Detect which cell encompasses the target text, then output its [X, Y] center coordinate. 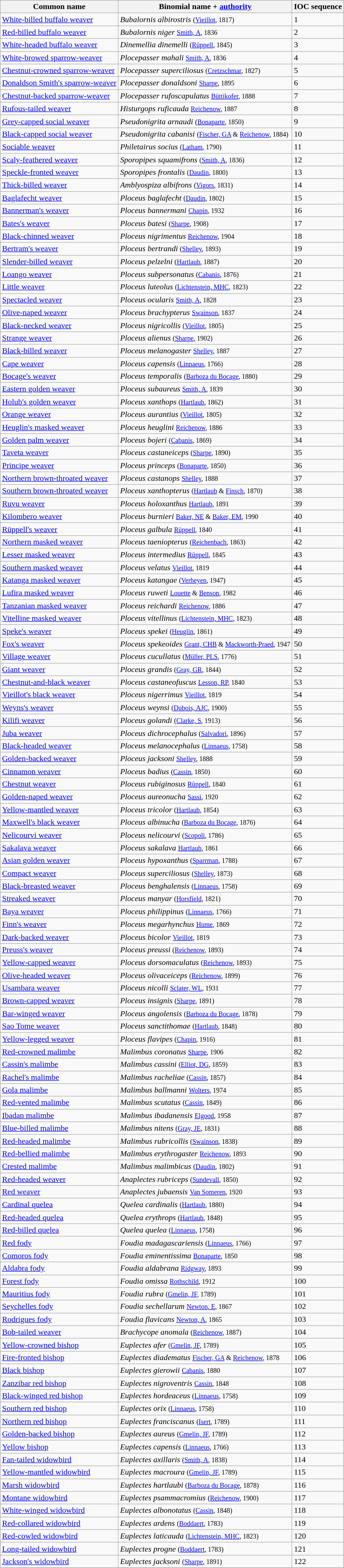
Brachycope anomala (Reichenow, 1887) [205, 1332]
28 [318, 363]
Rachel's malimbe [60, 1077]
Scaly-feathered weaver [60, 160]
46 [318, 593]
Kilifi weaver [60, 720]
Village weaver [60, 657]
Fox's weaver [60, 644]
Loango weaver [60, 274]
Black bishop [60, 1370]
19 [318, 249]
70 [318, 899]
Ploceus castanops Shelley, 1888 [205, 478]
78 [318, 1001]
118 [318, 1510]
92 [318, 1179]
54 [318, 695]
69 [318, 886]
1 [318, 19]
Pseudonigrita arnaudi (Bonaparte, 1850) [205, 121]
Taveta weaver [60, 453]
Euplectes gierowii Cabanis, 1880 [205, 1370]
Ploceus angolensis (Barboza du Bocage, 1878) [205, 1014]
Sporopipes squamifrons (Smith, A, 1836) [205, 160]
Golden palm weaver [60, 440]
Plocepasser rufoscapulatus Büttikofer, 1888 [205, 96]
Ploceus ocularis Smith, A, 1828 [205, 300]
Red-billed quelea [60, 1230]
49 [318, 631]
Red fody [60, 1243]
Histurgops ruficauda Reichenow, 1887 [205, 108]
91 [318, 1166]
81 [318, 1039]
Black-headed weaver [60, 746]
66 [318, 848]
24 [318, 312]
Binomial name + authority [205, 7]
Speckle-fronted weaver [60, 172]
Yellow-mantled weaver [60, 810]
Black-chinned weaver [60, 236]
43 [318, 554]
Ploceus dichrocephalus (Salvadori, 1896) [205, 733]
Aldabra fody [60, 1268]
Ploceus baglafecht (Daudin, 1802) [205, 198]
Cinnamon weaver [60, 771]
Principe weaver [60, 465]
110 [318, 1409]
Dinemellia dinemelli (Rüppell, 1845) [205, 45]
Euplectes albonotatus (Cassin, 1848) [205, 1510]
Olive-headed weaver [60, 975]
17 [318, 223]
Ploceus weynsi (Dubois, AJC, 1900) [205, 707]
62 [318, 797]
Ploceus melanogaster Shelley, 1887 [205, 351]
Rodrigues fody [60, 1319]
Chestnut-crowned sparrow-weaver [60, 70]
51 [318, 657]
Golden-naped weaver [60, 797]
10 [318, 134]
9 [318, 121]
Katanga masked weaver [60, 580]
71 [318, 911]
Bannerman's weaver [60, 211]
Ploceus intermedius Rüppell, 1845 [205, 554]
93 [318, 1192]
Bubalornis albirostris (Vieillot, 1817) [205, 19]
Pseudonigrita cabanisi (Fischer, GA & Reichenow, 1884) [205, 134]
Forest fody [60, 1281]
Black-billed weaver [60, 351]
84 [318, 1077]
Golden-backed weaver [60, 758]
18 [318, 236]
Lufira masked weaver [60, 593]
Sporopipes frontalis (Daudin, 1800) [205, 172]
106 [318, 1357]
76 [318, 975]
Ploceus heuglini Reichenow, 1886 [205, 427]
Ploceus subaureus Smith, A, 1839 [205, 389]
12 [318, 160]
Ploceus cucullatus (Müller, PLS, 1776) [205, 657]
Malimbus rubricollis (Swainson, 1838) [205, 1141]
53 [318, 682]
Vieillot's black weaver [60, 695]
Gola malimbe [60, 1090]
Malimbus ballmanni Wolters, 1974 [205, 1090]
Ploceus subpersonatus (Cabanis, 1876) [205, 274]
41 [318, 529]
Malimbus erythrogaster Reichenow, 1893 [205, 1153]
Yellow-legged weaver [60, 1039]
Foudia flavicans Newton, A, 1865 [205, 1319]
38 [318, 491]
Sociable weaver [60, 147]
Plocepasser mahali Smith, A, 1836 [205, 58]
3 [318, 45]
63 [318, 810]
26 [318, 338]
74 [318, 950]
Malimbus ibadanensis Elgood, 1958 [205, 1115]
47 [318, 606]
Ploceus aureonucha Sassi, 1920 [205, 797]
Ploceus insignis (Sharpe, 1891) [205, 1001]
Tanzanian masked weaver [60, 606]
Ploceus bannermani Chapin, 1932 [205, 211]
Yellow bishop [60, 1447]
Comoros fody [60, 1256]
Quelea quelea (Linnaeus, 1758) [205, 1230]
Ploceus melanocephalus (Linnaeus, 1758) [205, 746]
Red-crowned malimbe [60, 1052]
87 [318, 1115]
Quelea erythrops (Hartlaub, 1848) [205, 1217]
Ploceus holoxanthus Hartlaub, 1891 [205, 504]
Marsh widowbird [60, 1485]
Usambara weaver [60, 988]
104 [318, 1332]
Montane widowbird [60, 1498]
Ploceus batesi (Sharpe, 1908) [205, 223]
Sao Tome weaver [60, 1026]
99 [318, 1268]
90 [318, 1153]
Malimbus scutatus (Cassin, 1849) [205, 1103]
36 [318, 465]
32 [318, 415]
Euplectes afer (Gmelin, JF, 1789) [205, 1345]
Ploceus jacksoni Shelley, 1888 [205, 758]
31 [318, 402]
Bates's weaver [60, 223]
Malimbus malimbicus (Daudin, 1802) [205, 1166]
100 [318, 1281]
113 [318, 1447]
33 [318, 427]
Orange weaver [60, 415]
112 [318, 1434]
Seychelles fody [60, 1306]
114 [318, 1460]
Ploceus brachypterus Swainson, 1837 [205, 312]
Euplectes aureus (Gmelin, JF, 1789) [205, 1434]
Rufous-tailed weaver [60, 108]
Slender-billed weaver [60, 262]
Ploceus tricolor (Hartlaub, 1854) [205, 810]
77 [318, 988]
Ploceus xanthops (Hartlaub, 1862) [205, 402]
Heuglin's masked weaver [60, 427]
Bob-tailed weaver [60, 1332]
111 [318, 1421]
Ploceus nigricollis (Vieillot, 1805) [205, 325]
Euplectes franciscanus (Isert, 1789) [205, 1421]
50 [318, 644]
Ploceus grandis (Gray, GR, 1844) [205, 669]
Ploceus ruweti Louette & Benson, 1982 [205, 593]
Malimbus nitens (Gray, JE, 1831) [205, 1128]
Giant weaver [60, 669]
Red-bellied malimbe [60, 1153]
Foudia sechellarum Newton, E, 1867 [205, 1306]
Cape weaver [60, 363]
Northern brown-throated weaver [60, 478]
64 [318, 822]
Southern brown-throated weaver [60, 491]
34 [318, 440]
Anaplectes rubriceps (Sundevall, 1850) [205, 1179]
Ploceus capensis (Linnaeus, 1766) [205, 363]
Ploceus preussi (Reichenow, 1893) [205, 950]
Sakalava weaver [60, 848]
Ploceus dorsomaculatus (Reichenow, 1893) [205, 962]
56 [318, 720]
42 [318, 542]
Ploceus nelicourvi (Scopoli, 1786) [205, 835]
Rüppell's weaver [60, 529]
2 [318, 32]
Lesser masked weaver [60, 554]
Euplectes hordeaceus (Linnaeus, 1758) [205, 1396]
Baglafecht weaver [60, 198]
Euplectes nigroventris Cassin, 1848 [205, 1383]
Yellow-mantled widowbird [60, 1472]
Bertram's weaver [60, 249]
Dark-backed weaver [60, 937]
Malimbus racheliae (Cassin, 1857) [205, 1077]
Northern masked weaver [60, 542]
25 [318, 325]
Euplectes jacksoni (Sharpe, 1891) [205, 1561]
Maxwell's black weaver [60, 822]
Bar-winged weaver [60, 1014]
115 [318, 1472]
101 [318, 1294]
Red-collared widowbird [60, 1523]
Foudia eminentissima Bonaparte, 1850 [205, 1256]
Fire-fronted bishop [60, 1357]
Kilombero weaver [60, 516]
Ploceus pelzelni (Hartlaub, 1887) [205, 262]
Golden-backed bishop [60, 1434]
119 [318, 1523]
55 [318, 707]
Ploceus nigrimentus Reichenow, 1904 [205, 236]
96 [318, 1230]
Ploceus alienus (Sharpe, 1902) [205, 338]
Euplectes macroura (Gmelin, JF, 1789) [205, 1472]
Ploceus golandi (Clarke, S, 1913) [205, 720]
Ploceus katangae (Verheyen, 1947) [205, 580]
Ploceus reichardi Reichenow, 1886 [205, 606]
23 [318, 300]
Plocepasser donaldsoni Sharpe, 1895 [205, 83]
72 [318, 924]
Euplectes diadematus Fischer, GA & Reichenow, 1878 [205, 1357]
Foudia rubra (Gmelin, JF, 1789) [205, 1294]
20 [318, 262]
116 [318, 1485]
Blue-billed malimbe [60, 1128]
Malimbus coronatus Sharpe, 1906 [205, 1052]
Ploceus benghalensis (Linnaeus, 1758) [205, 886]
White-browed sparrow-weaver [60, 58]
Southern red bishop [60, 1409]
Ploceus bertrandi (Shelley, 1893) [205, 249]
Red-headed weaver [60, 1179]
Holub's golden weaver [60, 402]
IOC sequence [318, 7]
Euplectes hartlaubi (Barboza du Bocage, 1878) [205, 1485]
88 [318, 1128]
Philetairus socius (Latham, 1790) [205, 147]
Ploceus olivaceiceps (Reichenow, 1899) [205, 975]
45 [318, 580]
105 [318, 1345]
79 [318, 1014]
68 [318, 873]
108 [318, 1383]
Mauritius fody [60, 1294]
Ploceus spekei (Heuglin, 1861) [205, 631]
109 [318, 1396]
Ploceus superciliosus (Shelley, 1873) [205, 873]
Baya weaver [60, 911]
37 [318, 478]
Ibadan malimbe [60, 1115]
Strange weaver [60, 338]
21 [318, 274]
Bocage's weaver [60, 376]
Chestnut weaver [60, 784]
27 [318, 351]
30 [318, 389]
Red-vented malimbe [60, 1103]
Donaldson Smith's sparrow-weaver [60, 83]
Juba weaver [60, 733]
Red-headed malimbe [60, 1141]
Olive-naped weaver [60, 312]
Foudia aldabrana Ridgway, 1893 [205, 1268]
Crested malimbe [60, 1166]
Ploceus xanthopterus (Hartlaub & Finsch, 1870) [205, 491]
8 [318, 108]
44 [318, 568]
Ploceus burnieri Baker, NE & Baker, EM, 1990 [205, 516]
48 [318, 618]
Chestnut-backed sparrow-weaver [60, 96]
6 [318, 83]
Yellow-capped weaver [60, 962]
Ploceus badius (Cassin, 1850) [205, 771]
Ploceus megarhynchus Hume, 1869 [205, 924]
Chestnut-and-black weaver [60, 682]
5 [318, 70]
16 [318, 211]
82 [318, 1052]
Red weaver [60, 1192]
65 [318, 835]
Little weaver [60, 287]
Ploceus philippinus (Linnaeus, 1766) [205, 911]
85 [318, 1090]
Cassin's malimbe [60, 1064]
Grey-capped social weaver [60, 121]
Preuss's weaver [60, 950]
67 [318, 861]
13 [318, 172]
Amblyospiza albifrons (Vigors, 1831) [205, 185]
Northern red bishop [60, 1421]
40 [318, 516]
Cardinal quelea [60, 1205]
89 [318, 1141]
107 [318, 1370]
Black-breasted weaver [60, 886]
11 [318, 147]
Ploceus rubiginosus Rüppell, 1840 [205, 784]
15 [318, 198]
52 [318, 669]
60 [318, 771]
Ploceus nicolli Sclater, WL, 1931 [205, 988]
Ploceus galbula Rüppell, 1840 [205, 529]
Euplectes psammacromius (Reichenow, 1900) [205, 1498]
Ploceus taeniopterus (Reichenbach, 1863) [205, 542]
Ploceus luteolus (Lichtenstein, MHC, 1823) [205, 287]
Ploceus aurantius (Vieillot, 1805) [205, 415]
Brown-capped weaver [60, 1001]
Euplectes capensis (Linnaeus, 1766) [205, 1447]
Euplectes axillaris (Smith, A, 1838) [205, 1460]
Yellow-crowned bishop [60, 1345]
75 [318, 962]
4 [318, 58]
Plocepasser superciliosus (Cretzschmar, 1827) [205, 70]
Nelicourvi weaver [60, 835]
Thick-billed weaver [60, 185]
Long-tailed widowbird [60, 1549]
Quelea cardinalis (Hartlaub, 1880) [205, 1205]
121 [318, 1549]
Weyns's weaver [60, 707]
95 [318, 1217]
Ploceus princeps (Bonaparte, 1850) [205, 465]
Black-necked weaver [60, 325]
14 [318, 185]
86 [318, 1103]
Euplectes ardens (Boddaert, 1783) [205, 1523]
Foudia omissa Rothschild, 1912 [205, 1281]
57 [318, 733]
122 [318, 1561]
Ploceus bojeri (Cabanis, 1869) [205, 440]
Ploceus hypoxanthus (Sparrman, 1788) [205, 861]
Southern masked weaver [60, 568]
Asian golden weaver [60, 861]
Euplectes progne (Boddaert, 1783) [205, 1549]
Common name [60, 7]
Ploceus manyar (Horsfield, 1821) [205, 899]
103 [318, 1319]
Ruvu weaver [60, 504]
Ploceus bicolor Vieillot, 1819 [205, 937]
61 [318, 784]
Ploceus castaneiceps (Sharpe, 1890) [205, 453]
73 [318, 937]
White-winged widowbird [60, 1510]
120 [318, 1536]
Red-headed quelea [60, 1217]
Ploceus flavipes (Chapin, 1916) [205, 1039]
22 [318, 287]
39 [318, 504]
Foudia madagascariensis (Linnaeus, 1766) [205, 1243]
29 [318, 376]
Finn's weaver [60, 924]
Black-winged red bishop [60, 1396]
White-billed buffalo weaver [60, 19]
102 [318, 1306]
Compact weaver [60, 873]
White-headed buffalo weaver [60, 45]
Ploceus vitellinus (Lichtenstein, MHC, 1823) [205, 618]
Streaked weaver [60, 899]
Ploceus albinucha (Barboza du Bocage, 1876) [205, 822]
Ploceus sakalava Hartlaub, 1861 [205, 848]
Speke's weaver [60, 631]
117 [318, 1498]
58 [318, 746]
Spectacled weaver [60, 300]
Red-cowled widowbird [60, 1536]
98 [318, 1256]
Anaplectes jubaensis Van Someren, 1920 [205, 1192]
Ploceus nigerrimus Vieillot, 1819 [205, 695]
Ploceus velatus Vieillot, 1819 [205, 568]
Eastern golden weaver [60, 389]
7 [318, 96]
Ploceus spekeoides Grant, CHB & Mackworth-Praed, 1947 [205, 644]
Jackson's widowbird [60, 1561]
94 [318, 1205]
80 [318, 1026]
35 [318, 453]
Malimbus cassini (Elliot, DG, 1859) [205, 1064]
59 [318, 758]
Red-billed buffalo weaver [60, 32]
Vitelline masked weaver [60, 618]
83 [318, 1064]
Ploceus sanctithomae (Hartlaub, 1848) [205, 1026]
Euplectes laticauda (Lichtenstein, MHC, 1823) [205, 1536]
Black-capped social weaver [60, 134]
Zanzibar red bishop [60, 1383]
Ploceus castaneofuscus Lesson, RP, 1840 [205, 682]
Euplectes orix (Linnaeus, 1758) [205, 1409]
97 [318, 1243]
Bubalornis niger Smith, A, 1836 [205, 32]
Fan-tailed widowbird [60, 1460]
Ploceus temporalis (Barboza du Bocage, 1880) [205, 376]
